Identify which cell holds the provided text, then report its (X, Y) central coordinate. 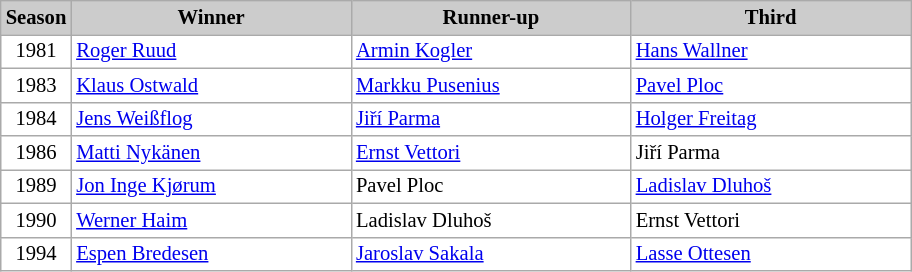
Holger Freitag (771, 119)
Hans Wallner (771, 51)
1981 (36, 51)
1983 (36, 85)
Season (36, 17)
Klaus Ostwald (211, 85)
Espen Bredesen (211, 254)
Third (771, 17)
Lasse Ottesen (771, 254)
Markku Pusenius (491, 85)
Runner-up (491, 17)
1984 (36, 119)
1994 (36, 254)
Armin Kogler (491, 51)
Jens Weißflog (211, 119)
Jon Inge Kjørum (211, 186)
1989 (36, 186)
1990 (36, 220)
Werner Haim (211, 220)
1986 (36, 153)
Matti Nykänen (211, 153)
Roger Ruud (211, 51)
Jaroslav Sakala (491, 254)
Winner (211, 17)
